Identify which cell holds the provided text, then report its [x, y] central coordinate. 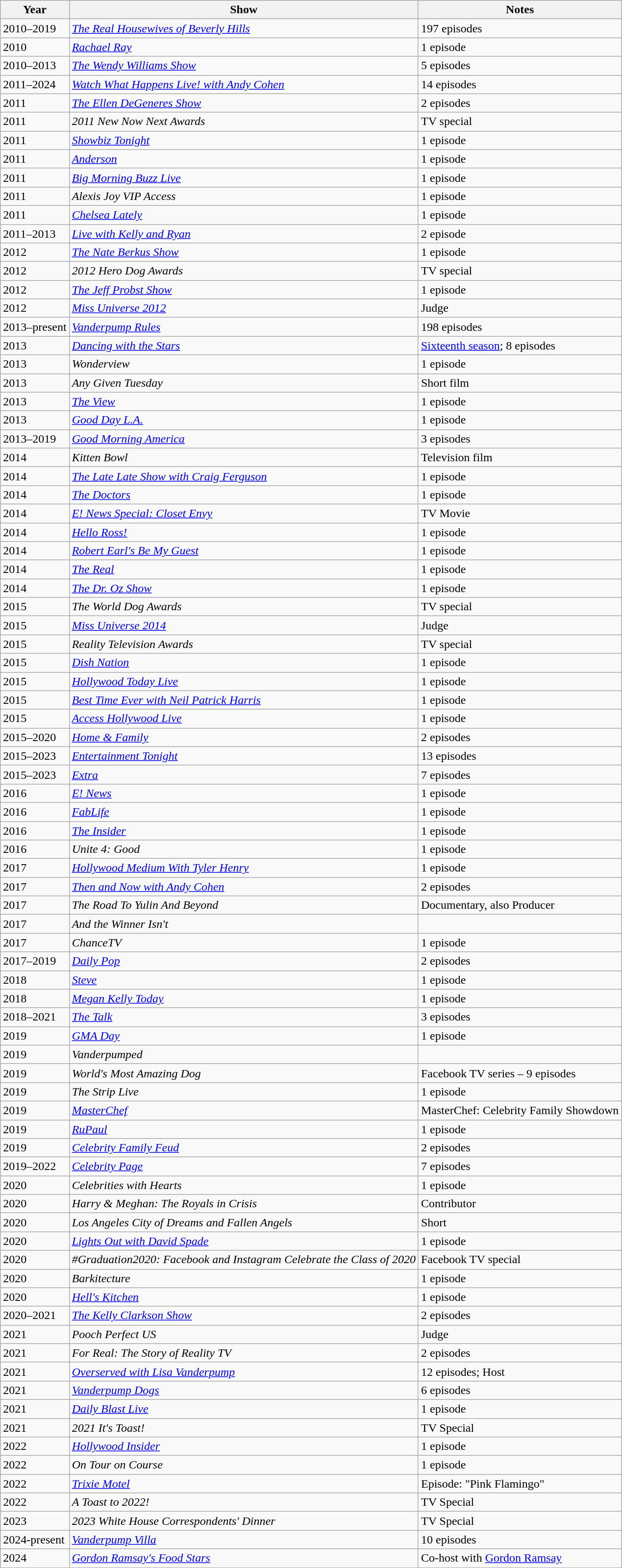
The Jeff Probst Show [244, 290]
The Nate Berkus Show [244, 252]
The Ellen DeGeneres Show [244, 103]
2024-present [35, 1540]
The Real [244, 570]
A Toast to 2022! [244, 1502]
Rachael Ray [244, 47]
197 episodes [520, 28]
Facebook TV series – 9 episodes [520, 1073]
E! News Special: Closet Envy [244, 513]
Alexis Joy VIP Access [244, 196]
2020–2021 [35, 1316]
FabLife [244, 812]
2015–2020 [35, 737]
Access Hollywood Live [244, 719]
The Talk [244, 1017]
13 episodes [520, 756]
GMA Day [244, 1036]
E! News [244, 793]
12 episodes; Host [520, 1371]
2010–2013 [35, 66]
Trixie Motel [244, 1484]
Facebook TV special [520, 1260]
2019–2022 [35, 1167]
Hell's Kitchen [244, 1297]
Co-host with Gordon Ramsay [520, 1558]
The Wendy Williams Show [244, 66]
TV Movie [520, 513]
2 episode [520, 234]
Anderson [244, 159]
Harry & Meghan: The Royals in Crisis [244, 1204]
Overserved with Lisa Vanderpump [244, 1371]
#Graduation2020: Facebook and Instagram Celebrate the Class of 2020 [244, 1260]
MasterChef: Celebrity Family Showdown [520, 1110]
Unite 4: Good [244, 849]
Notes [520, 10]
Short [520, 1222]
Daily Blast Live [244, 1409]
Vanderpump Villa [244, 1540]
Sixteenth season; 8 episodes [520, 346]
10 episodes [520, 1540]
Watch What Happens Live! with Andy Cohen [244, 84]
For Real: The Story of Reality TV [244, 1353]
2018–2021 [35, 1017]
Steve [244, 980]
MasterChef [244, 1110]
Reality Television Awards [244, 644]
5 episodes [520, 66]
The Insider [244, 831]
Extra [244, 774]
Robert Earl's Be My Guest [244, 551]
Hello Ross! [244, 532]
2012 Hero Dog Awards [244, 271]
Episode: "Pink Flamingo" [520, 1484]
Vanderpump Rules [244, 327]
Hollywood Today Live [244, 681]
The Road To Yulin And Beyond [244, 905]
Miss Universe 2014 [244, 625]
Gordon Ramsay's Food Stars [244, 1558]
The Late Late Show with Craig Ferguson [244, 476]
Dancing with the Stars [244, 346]
2017–2019 [35, 961]
Documentary, also Producer [520, 905]
Miss Universe 2012 [244, 308]
2010–2019 [35, 28]
Wonderview [244, 364]
2010 [35, 47]
6 episodes [520, 1390]
Good Day L.A. [244, 420]
Entertainment Tonight [244, 756]
Lights Out with David Spade [244, 1241]
The Strip Live [244, 1092]
Celebrities with Hearts [244, 1185]
Showbiz Tonight [244, 140]
The View [244, 401]
198 episodes [520, 327]
Kitten Bowl [244, 457]
Los Angeles City of Dreams and Fallen Angels [244, 1222]
Big Morning Buzz Live [244, 177]
Home & Family [244, 737]
World's Most Amazing Dog [244, 1073]
Celebrity Page [244, 1167]
Celebrity Family Feud [244, 1148]
And the Winner Isn't [244, 924]
Vanderpumped [244, 1054]
Any Given Tuesday [244, 383]
The Kelly Clarkson Show [244, 1316]
On Tour on Course [244, 1465]
Pooch Perfect US [244, 1334]
Television film [520, 457]
Daily Pop [244, 961]
2011–2013 [35, 234]
Year [35, 10]
The Doctors [244, 495]
Best Time Ever with Neil Patrick Harris [244, 700]
2011 New Now Next Awards [244, 122]
14 episodes [520, 84]
2023 [35, 1521]
2021 It's Toast! [244, 1428]
ChanceTV [244, 943]
2013–present [35, 327]
Chelsea Lately [244, 215]
Live with Kelly and Ryan [244, 234]
Barkitecture [244, 1278]
2011–2024 [35, 84]
The World Dog Awards [244, 607]
RuPaul [244, 1129]
2013–2019 [35, 439]
Contributor [520, 1204]
Hollywood Insider [244, 1446]
2023 White House Correspondents' Dinner [244, 1521]
Hollywood Medium With Tyler Henry [244, 868]
The Real Housewives of Beverly Hills [244, 28]
Vanderpump Dogs [244, 1390]
Dish Nation [244, 663]
Then and Now with Andy Cohen [244, 887]
Show [244, 10]
Short film [520, 383]
The Dr. Oz Show [244, 588]
2024 [35, 1558]
Megan Kelly Today [244, 998]
Good Morning America [244, 439]
